Pinpoint the cell where the given text exists, returning its [x, y] midpoint coordinate. 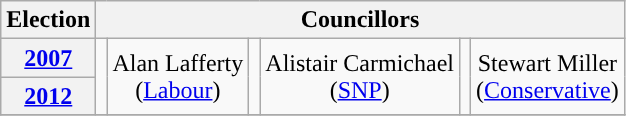
2007 [48, 58]
Stewart Miller(Conservative) [548, 77]
Election [48, 20]
Alistair Carmichael(SNP) [360, 77]
Alan Lafferty(Labour) [178, 77]
2012 [48, 96]
Councillors [360, 20]
